Find where the given text appears and provide that cell's center as (x, y) coordinate. 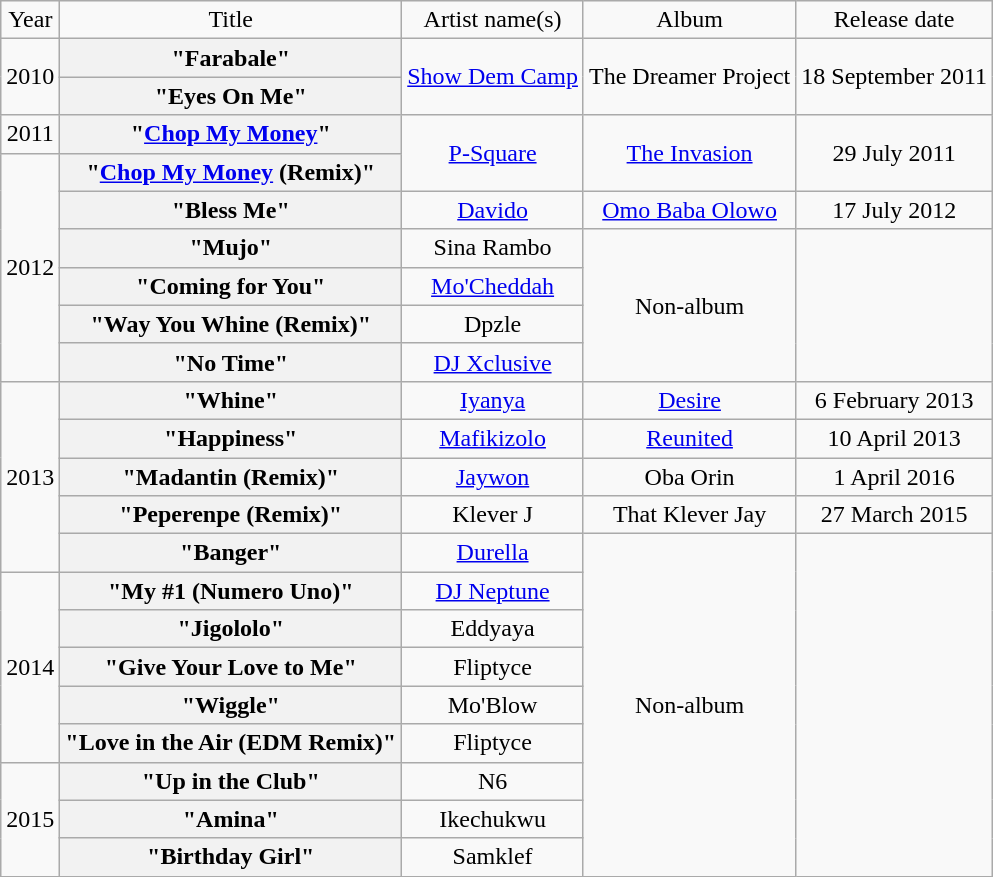
P-Square (493, 153)
"Banger" (231, 553)
"Birthday Girl" (231, 857)
Album (689, 20)
2015 (30, 819)
"Chop My Money" (231, 134)
27 March 2015 (894, 515)
Title (231, 20)
"Farabale" (231, 58)
"Way You Whine (Remix)" (231, 324)
29 July 2011 (894, 153)
Desire (689, 400)
"Mujo" (231, 248)
The Invasion (689, 153)
"Happiness" (231, 438)
"Love in the Air (EDM Remix)" (231, 743)
2012 (30, 267)
2013 (30, 476)
"Bless Me" (231, 210)
"Wiggle" (231, 705)
Oba Orin (689, 477)
Year (30, 20)
Iyanya (493, 400)
"Give Your Love to Me" (231, 667)
17 July 2012 (894, 210)
Artist name(s) (493, 20)
That Klever Jay (689, 515)
Mo'Blow (493, 705)
"Up in the Club" (231, 781)
"No Time" (231, 362)
Davido (493, 210)
"Whine" (231, 400)
DJ Neptune (493, 591)
2011 (30, 134)
Mo'Cheddah (493, 286)
Eddyaya (493, 629)
"My #1 (Numero Uno)" (231, 591)
N6 (493, 781)
6 February 2013 (894, 400)
10 April 2013 (894, 438)
18 September 2011 (894, 77)
Klever J (493, 515)
Omo Baba Olowo (689, 210)
"Amina" (231, 819)
"Madantin (Remix)" (231, 477)
1 April 2016 (894, 477)
Ikechukwu (493, 819)
Show Dem Camp (493, 77)
DJ Xclusive (493, 362)
Mafikizolo (493, 438)
The Dreamer Project (689, 77)
Sina Rambo (493, 248)
Durella (493, 553)
2014 (30, 667)
Dpzle (493, 324)
"Peperenpe (Remix)" (231, 515)
Samklef (493, 857)
"Jigololo" (231, 629)
Jaywon (493, 477)
Release date (894, 20)
2010 (30, 77)
"Coming for You" (231, 286)
"Eyes On Me" (231, 96)
Reunited (689, 438)
"Chop My Money (Remix)" (231, 172)
